Search for the cell housing the specified text and yield its (x, y) center coordinate. 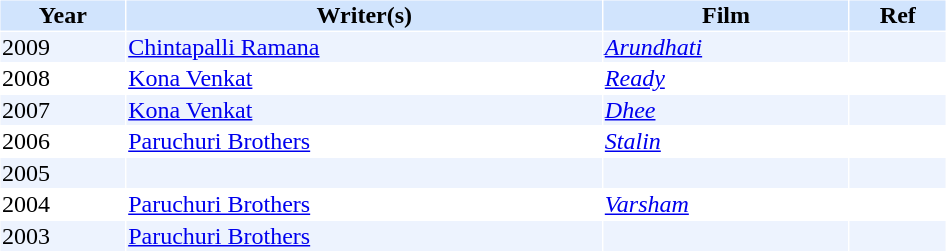
Film (726, 15)
2004 (62, 205)
Stalin (726, 141)
2006 (62, 141)
Chintapalli Ramana (364, 47)
Ready (726, 79)
Varsham (726, 205)
Ref (898, 15)
Arundhati (726, 47)
2007 (62, 110)
Year (62, 15)
2003 (62, 236)
2009 (62, 47)
Writer(s) (364, 15)
2008 (62, 79)
2005 (62, 173)
Dhee (726, 110)
